Output the [x, y] coordinate of the center of the cell containing the given text.  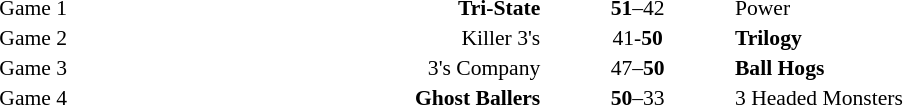
Killer 3's [306, 38]
3's Company [306, 68]
41-50 [638, 38]
47–50 [638, 68]
